Scan for the cell matching the given text and deliver its (x, y) coordinate at center. 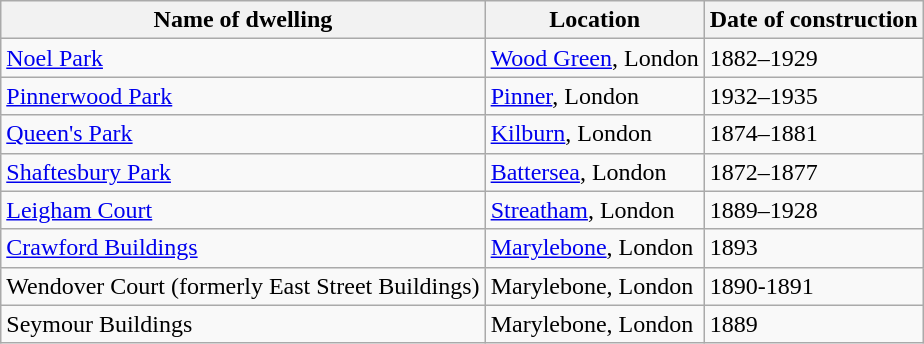
Wood Green, London (594, 58)
Crawford Buildings (243, 248)
1882–1929 (814, 58)
Seymour Buildings (243, 324)
Pinner, London (594, 96)
Location (594, 20)
1932–1935 (814, 96)
Battersea, London (594, 172)
Leigham Court (243, 210)
1889–1928 (814, 210)
Streatham, London (594, 210)
Wendover Court (formerly East Street Buildings) (243, 286)
Noel Park (243, 58)
Name of dwelling (243, 20)
1874–1881 (814, 134)
Shaftesbury Park (243, 172)
1889 (814, 324)
Queen's Park (243, 134)
1872–1877 (814, 172)
1893 (814, 248)
Date of construction (814, 20)
Kilburn, London (594, 134)
1890-1891 (814, 286)
Pinnerwood Park (243, 96)
